Capture the cell that displays the provided text and extract its [X, Y] central coordinate. 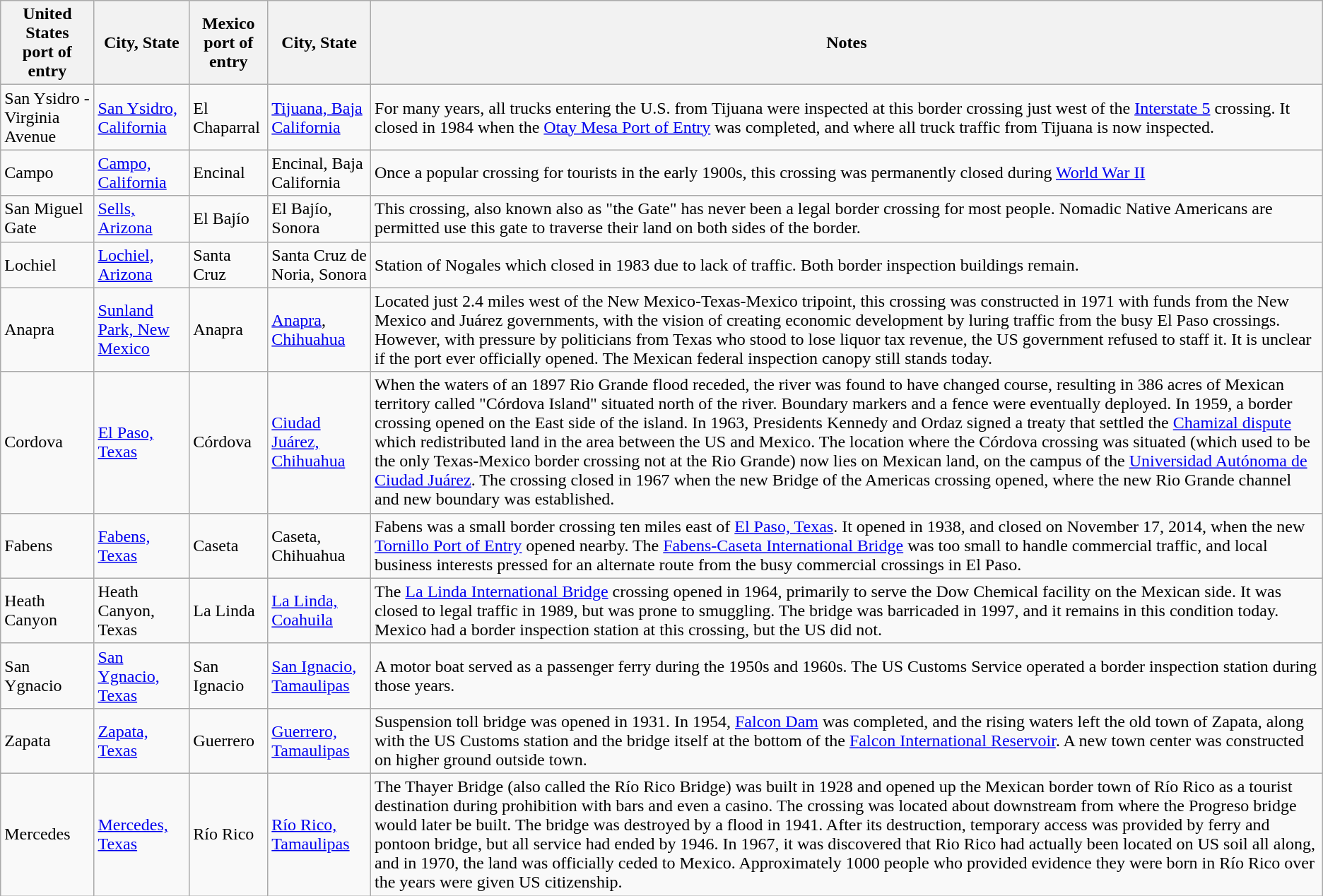
Station of Nogales which closed in 1983 due to lack of traffic. Both border inspection buildings remain. [847, 264]
Caseta [229, 546]
La Linda, Coahuila [319, 611]
Campo, California [141, 172]
El Bajío [229, 219]
Santa Cruz [229, 264]
El Paso, Texas [141, 442]
Cordova [47, 442]
San Ysidro, California [141, 117]
United Statesport of entry [47, 42]
San Ignacio, Tamaulipas [319, 676]
El Bajío, Sonora [319, 219]
Lochiel, Arizona [141, 264]
Lochiel [47, 264]
Campo [47, 172]
Zapata [47, 741]
San Miguel Gate [47, 219]
Guerrero, Tamaulipas [319, 741]
San Ysidro - Virginia Avenue [47, 117]
Anapra, Chihuahua [319, 329]
A motor boat served as a passenger ferry during the 1950s and 1960s. The US Customs Service operated a border inspection station during those years. [847, 676]
El Chaparral [229, 117]
Once a popular crossing for tourists in the early 1900s, this crossing was permanently closed during World War II [847, 172]
San Ygnacio [47, 676]
Mercedes, Texas [141, 834]
Mercedes [47, 834]
Heath Canyon [47, 611]
Guerrero [229, 741]
Zapata, Texas [141, 741]
Córdova [229, 442]
Heath Canyon, Texas [141, 611]
Fabens [47, 546]
La Linda [229, 611]
San Ygnacio, Texas [141, 676]
Sunland Park, New Mexico [141, 329]
Caseta, Chihuahua [319, 546]
Encinal [229, 172]
Río Rico [229, 834]
Río Rico, Tamaulipas [319, 834]
Mexicoport of entry [229, 42]
Fabens, Texas [141, 546]
Sells, Arizona [141, 219]
Tijuana, Baja California [319, 117]
Notes [847, 42]
Encinal, Baja California [319, 172]
Ciudad Juárez, Chihuahua [319, 442]
Santa Cruz de Noria, Sonora [319, 264]
San Ignacio [229, 676]
